From the cell containing the given text, extract its center point as (x, y) coordinate. 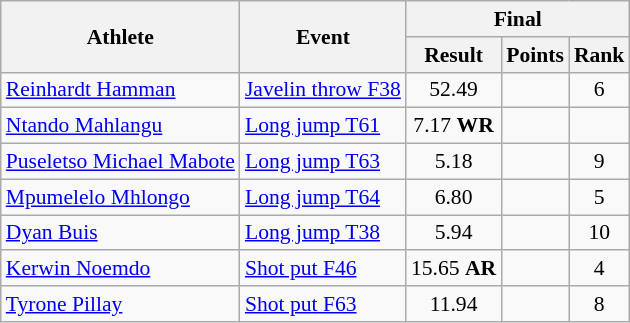
5 (600, 197)
Javelin throw F38 (323, 90)
52.49 (454, 90)
Shot put F63 (323, 304)
6 (600, 90)
Final (518, 19)
9 (600, 162)
5.18 (454, 162)
Kerwin Noemdo (120, 269)
8 (600, 304)
Ntando Mahlangu (120, 126)
10 (600, 233)
4 (600, 269)
6.80 (454, 197)
Shot put F46 (323, 269)
Long jump T64 (323, 197)
11.94 (454, 304)
Mpumelelo Mhlongo (120, 197)
Event (323, 36)
Points (535, 55)
Long jump T38 (323, 233)
Athlete (120, 36)
Long jump T61 (323, 126)
Rank (600, 55)
Reinhardt Hamman (120, 90)
Dyan Buis (120, 233)
Result (454, 55)
5.94 (454, 233)
15.65 AR (454, 269)
Tyrone Pillay (120, 304)
7.17 WR (454, 126)
Puseletso Michael Mabote (120, 162)
Long jump T63 (323, 162)
